Locate the cell with the specified text and output its [X, Y] center coordinate. 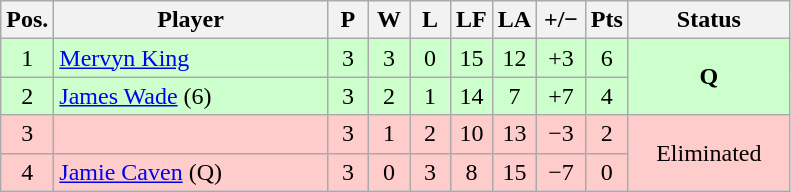
+/− [562, 20]
+3 [562, 58]
Q [708, 77]
8 [472, 172]
−3 [562, 134]
14 [472, 96]
−7 [562, 172]
W [388, 20]
James Wade (6) [191, 96]
Jamie Caven (Q) [191, 172]
Mervyn King [191, 58]
7 [514, 96]
Eliminated [708, 153]
Player [191, 20]
6 [606, 58]
10 [472, 134]
Status [708, 20]
+7 [562, 96]
Pos. [28, 20]
12 [514, 58]
LA [514, 20]
13 [514, 134]
L [430, 20]
Pts [606, 20]
LF [472, 20]
P [348, 20]
